Scan for the cell matching the given text and deliver its (x, y) coordinate at center. 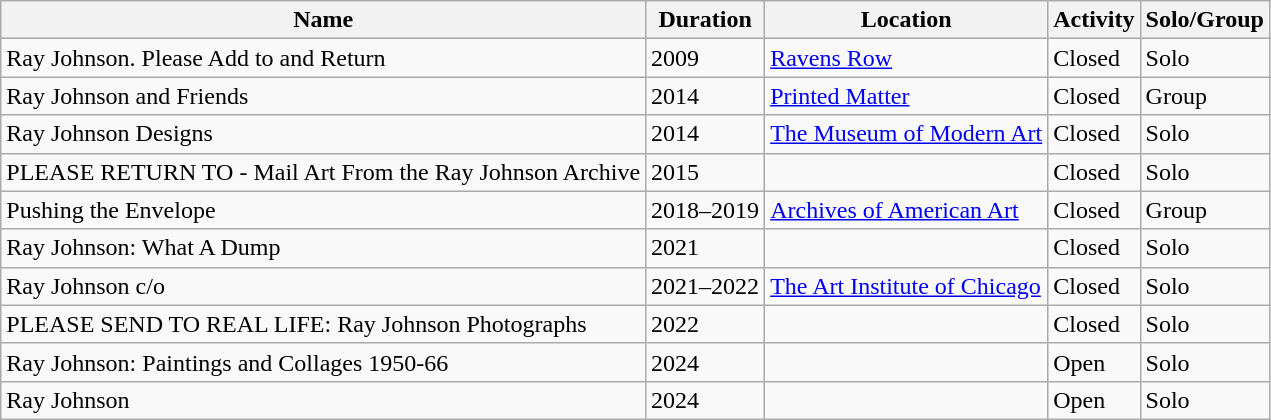
Location (906, 20)
2015 (706, 172)
PLEASE RETURN TO - Mail Art From the Ray Johnson Archive (324, 172)
2021–2022 (706, 286)
Archives of American Art (906, 210)
Ray Johnson (324, 400)
Ray Johnson. Please Add to and Return (324, 58)
Name (324, 20)
Activity (1094, 20)
Ravens Row (906, 58)
Printed Matter (906, 96)
2021 (706, 248)
Ray Johnson: Paintings and Collages 1950-66 (324, 362)
Pushing the Envelope (324, 210)
The Museum of Modern Art (906, 134)
Ray Johnson c/o (324, 286)
Ray Johnson: What A Dump (324, 248)
Solo/Group (1204, 20)
Ray Johnson and Friends (324, 96)
Duration (706, 20)
2009 (706, 58)
The Art Institute of Chicago (906, 286)
PLEASE SEND TO REAL LIFE: Ray Johnson Photographs (324, 324)
Ray Johnson Designs (324, 134)
2022 (706, 324)
2018–2019 (706, 210)
